Identify which cell holds the provided text, then report its (X, Y) central coordinate. 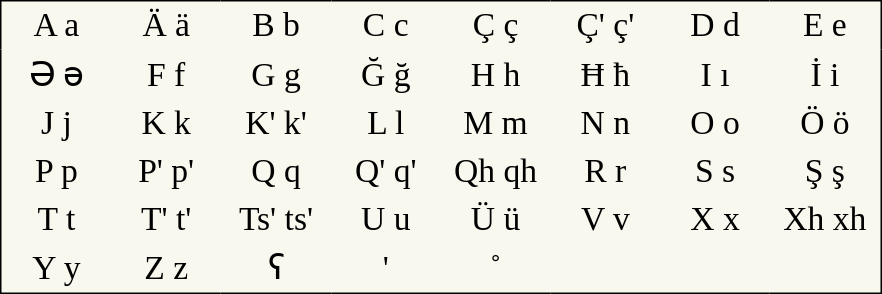
J j (56, 123)
Ü ü (496, 219)
N n (605, 123)
Ç ç (496, 26)
˚ (496, 268)
Ğ ğ (386, 75)
T' t' (166, 219)
I ı (715, 75)
U u (386, 219)
C c (386, 26)
Ts' ts' (276, 219)
Ħ ħ (605, 75)
S s (715, 171)
G g (276, 75)
Ş ş (826, 171)
Ö ö (826, 123)
Xh xh (826, 219)
H h (496, 75)
R r (605, 171)
Qh qh (496, 171)
Ä ä (166, 26)
V v (605, 219)
Q' q' (386, 171)
A a (56, 26)
P p (56, 171)
ʕ (276, 268)
Z z (166, 268)
T t (56, 219)
M m (496, 123)
Ç' ç' (605, 26)
Ә ә (56, 75)
L l (386, 123)
' (386, 268)
K k (166, 123)
P' p' (166, 171)
D d (715, 26)
K' k' (276, 123)
Q q (276, 171)
E e (826, 26)
Y y (56, 268)
X x (715, 219)
B b (276, 26)
F f (166, 75)
O o (715, 123)
İ i (826, 75)
